Find where the given text appears and provide that cell's center as [x, y] coordinate. 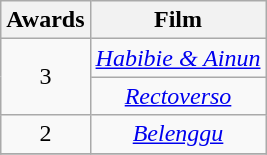
Habibie & Ainun [178, 58]
2 [46, 134]
Film [178, 20]
3 [46, 77]
Rectoverso [178, 96]
Belenggu [178, 134]
Awards [46, 20]
